Scan for the cell matching the given text and deliver its (X, Y) coordinate at center. 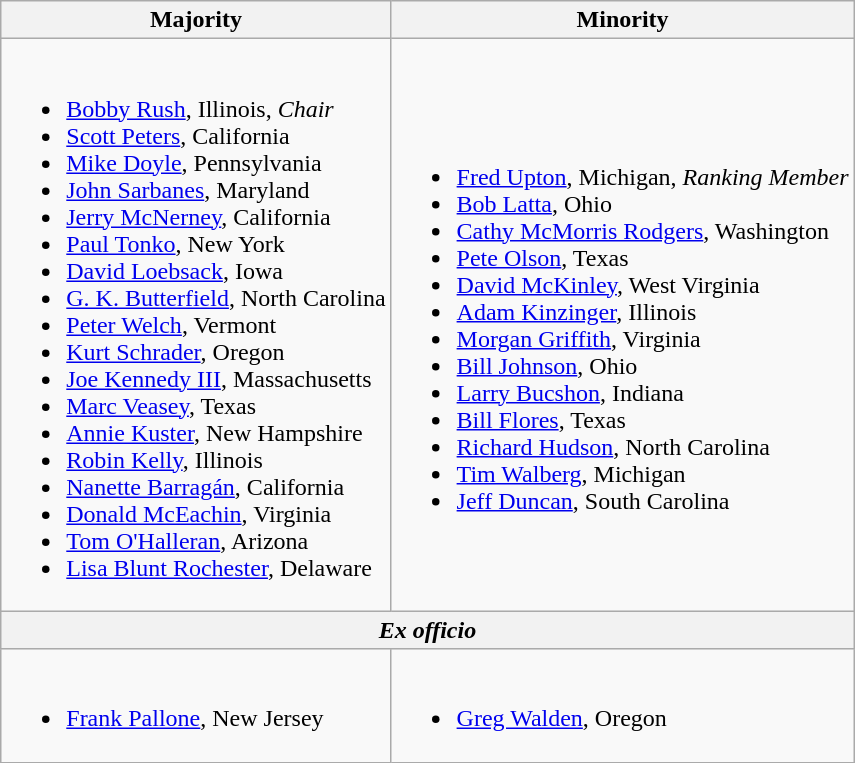
Minority (622, 20)
Ex officio (428, 630)
Frank Pallone, New Jersey (196, 706)
Majority (196, 20)
Greg Walden, Oregon (622, 706)
